From the cell containing the given text, extract its center point as (x, y) coordinate. 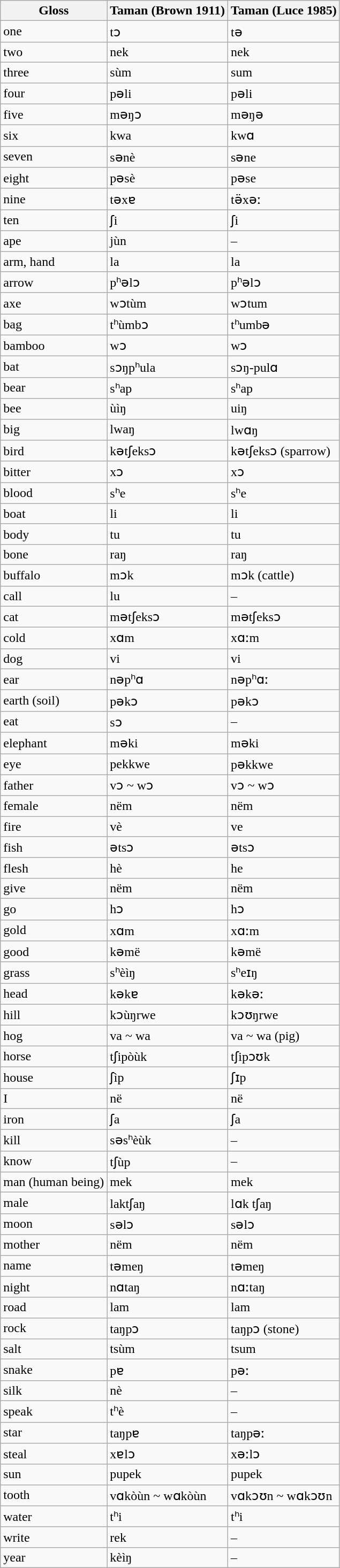
sɔŋ-pulɑ (284, 367)
va ~ wa (168, 1036)
star (54, 1433)
ʃɪp (284, 1077)
tʃipòùk (168, 1057)
Taman (Luce 1985) (284, 11)
know (54, 1161)
steal (54, 1454)
horse (54, 1057)
taŋpɔ (stone) (284, 1328)
təxɐ (168, 199)
va ~ wa (pig) (284, 1036)
name (54, 1266)
lwɑŋ (284, 430)
mother (54, 1245)
kwɑ (284, 136)
wɔtum (284, 303)
he (284, 868)
nəpʰɑː (284, 679)
night (54, 1287)
kill (54, 1141)
head (54, 994)
nɑːtaŋ (284, 1287)
bird (54, 451)
blood (54, 493)
snake (54, 1370)
hog (54, 1036)
hè (168, 868)
boat (54, 514)
tsum (284, 1349)
bear (54, 388)
cat (54, 617)
call (54, 596)
man (human being) (54, 1182)
sun (54, 1474)
axe (54, 303)
fire (54, 827)
sʰeɪŋ (284, 973)
tsùm (168, 1349)
pəse (284, 178)
body (54, 534)
give (54, 888)
bitter (54, 472)
arm, hand (54, 262)
kətʃeksɔ (168, 451)
eight (54, 178)
mɔk (cattle) (284, 575)
salt (54, 1349)
tʰumbə (284, 325)
four (54, 93)
earth (soil) (54, 701)
tʰùmbɔ (168, 325)
bone (54, 554)
tʃùp (168, 1161)
bag (54, 325)
big (54, 430)
speak (54, 1411)
vɑkòùn ~ wɑkòùn (168, 1495)
nəpʰɑ (168, 679)
məŋɔ (168, 114)
one (54, 32)
kətʃeksɔ (sparrow) (284, 451)
nè (168, 1390)
fish (54, 847)
bat (54, 367)
tooth (54, 1495)
mɔk (168, 575)
xəːlɔ (284, 1454)
Gloss (54, 11)
tʃipɔʊk (284, 1057)
three (54, 72)
ve (284, 827)
year (54, 1557)
məŋə (284, 114)
tɔ (168, 32)
silk (54, 1390)
kèìŋ (168, 1557)
six (54, 136)
pəsè (168, 178)
house (54, 1077)
rek (168, 1537)
road (54, 1307)
səsʰèùk (168, 1141)
pəkkwe (284, 764)
water (54, 1517)
səne (284, 157)
father (54, 785)
tə̈xəː (284, 199)
xɐlɔ (168, 1454)
pəː (284, 1370)
male (54, 1203)
kəkɐ (168, 994)
bamboo (54, 346)
ten (54, 220)
sɔ (168, 722)
laktʃaŋ (168, 1203)
ùìŋ (168, 409)
sənè (168, 157)
flesh (54, 868)
uiŋ (284, 409)
kəkəː (284, 994)
moon (54, 1224)
buffalo (54, 575)
nine (54, 199)
five (54, 114)
good (54, 952)
female (54, 806)
tə (284, 32)
lu (168, 596)
pɐ (168, 1370)
kɔùŋrwe (168, 1015)
go (54, 909)
grass (54, 973)
pekkwe (168, 764)
lwaŋ (168, 430)
taŋpɔ (168, 1328)
taŋpəː (284, 1433)
taŋpɐ (168, 1433)
ear (54, 679)
iron (54, 1119)
sɔŋpʰula (168, 367)
ʃìp (168, 1077)
nɑtaŋ (168, 1287)
sum (284, 72)
arrow (54, 282)
seven (54, 157)
rock (54, 1328)
vè (168, 827)
gold (54, 930)
bee (54, 409)
elephant (54, 743)
I (54, 1098)
sʰèìŋ (168, 973)
kɔʊŋrwe (284, 1015)
jùn (168, 241)
kwa (168, 136)
eat (54, 722)
vɑkɔʊn ~ wɑkɔʊn (284, 1495)
hill (54, 1015)
two (54, 52)
lɑk tʃaŋ (284, 1203)
tʰè (168, 1411)
cold (54, 638)
dog (54, 659)
eye (54, 764)
ape (54, 241)
wɔtùm (168, 303)
Taman (Brown 1911) (168, 11)
write (54, 1537)
sùm (168, 72)
